Determine the [X, Y] coordinate at the center of the cell enclosing the given text.  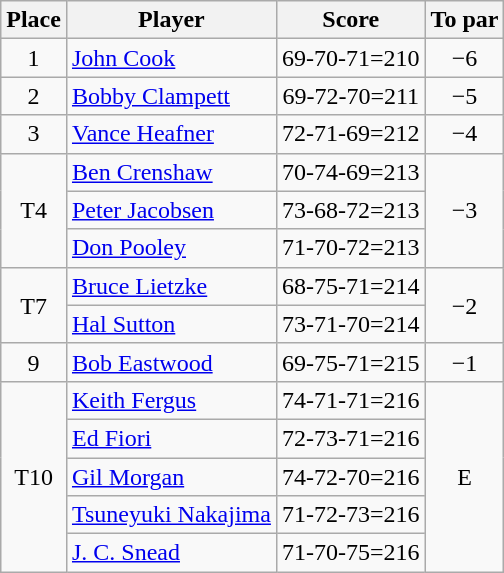
Gil Morgan [171, 477]
Keith Fergus [171, 400]
74-72-70=216 [350, 477]
John Cook [171, 58]
68-75-71=214 [350, 286]
72-71-69=212 [350, 134]
Tsuneyuki Nakajima [171, 515]
Bruce Lietzke [171, 286]
70-74-69=213 [350, 172]
71-72-73=216 [350, 515]
T7 [34, 305]
69-75-71=215 [350, 362]
−1 [464, 362]
Bob Eastwood [171, 362]
3 [34, 134]
−5 [464, 96]
72-73-71=216 [350, 438]
Place [34, 20]
74-71-71=216 [350, 400]
Vance Heafner [171, 134]
T10 [34, 476]
E [464, 476]
Ben Crenshaw [171, 172]
73-71-70=214 [350, 324]
Player [171, 20]
71-70-75=216 [350, 553]
2 [34, 96]
T4 [34, 210]
Don Pooley [171, 248]
Bobby Clampett [171, 96]
71-70-72=213 [350, 248]
To par [464, 20]
Hal Sutton [171, 324]
−6 [464, 58]
Ed Fiori [171, 438]
Peter Jacobsen [171, 210]
J. C. Snead [171, 553]
73-68-72=213 [350, 210]
−4 [464, 134]
69-72-70=211 [350, 96]
Score [350, 20]
69-70-71=210 [350, 58]
−2 [464, 305]
1 [34, 58]
−3 [464, 210]
9 [34, 362]
